Find where the given text appears and provide that cell's center as [X, Y] coordinate. 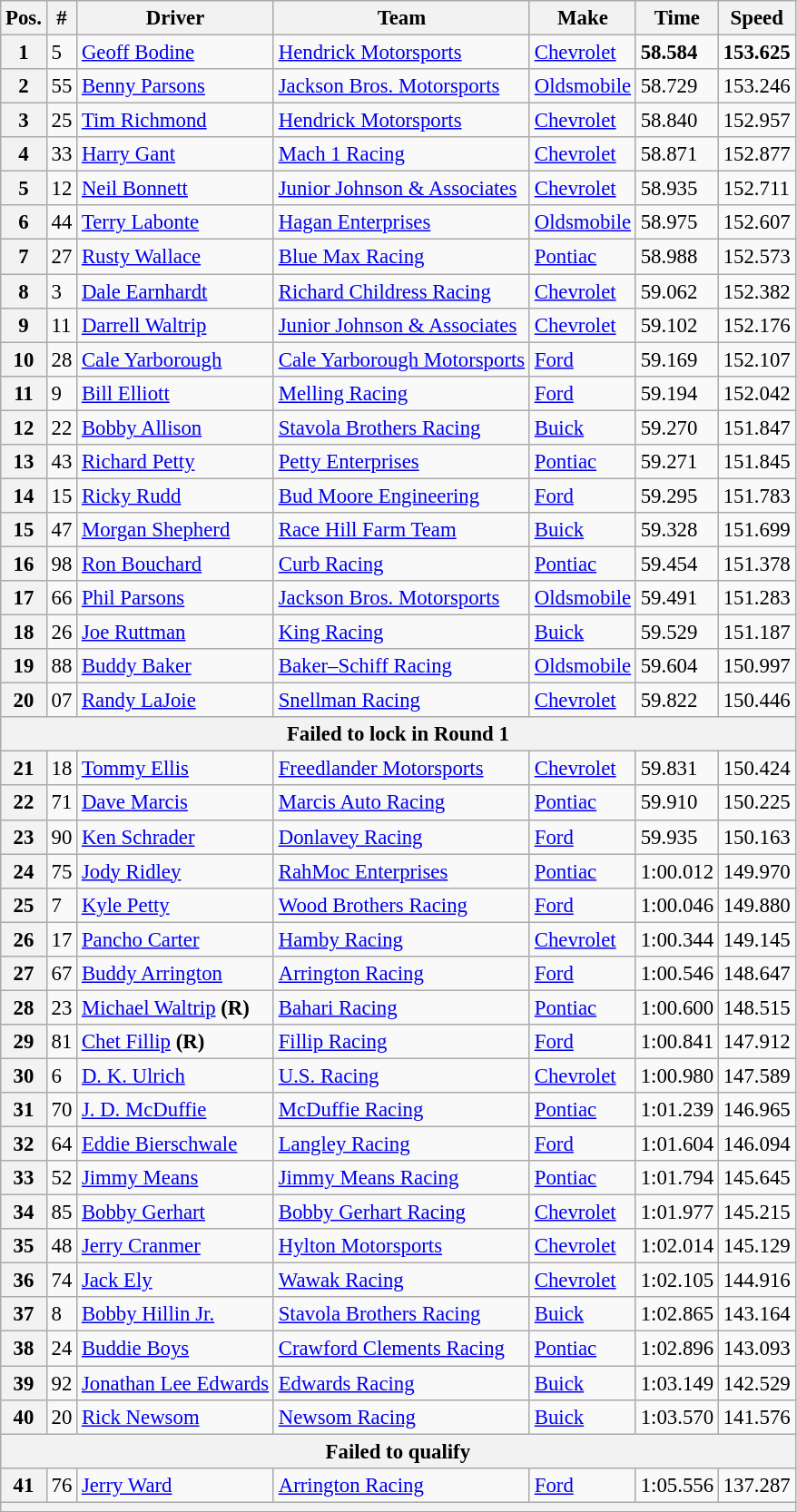
21 [24, 769]
Bobby Hillin Jr. [176, 1315]
Petty Enterprises [401, 462]
144.916 [757, 1281]
Crawford Clements Racing [401, 1349]
# [62, 18]
1:01.239 [677, 1110]
59.822 [677, 701]
149.880 [757, 905]
146.965 [757, 1110]
Terry Labonte [176, 222]
Bahari Racing [401, 1007]
59.328 [677, 530]
81 [62, 1042]
Phil Parsons [176, 598]
152.176 [757, 325]
2 [24, 86]
McDuffie Racing [401, 1110]
1:00.546 [677, 974]
Melling Racing [401, 393]
1:00.046 [677, 905]
Hylton Motorsports [401, 1246]
Neil Bonnett [176, 189]
1:05.556 [677, 1485]
Benny Parsons [176, 86]
Geoff Bodine [176, 53]
Jimmy Means Racing [401, 1178]
40 [24, 1417]
1:02.014 [677, 1246]
Failed to qualify [398, 1451]
147.589 [757, 1075]
146.094 [757, 1144]
1:00.980 [677, 1075]
55 [62, 86]
34 [24, 1213]
Richard Petty [176, 462]
59.910 [677, 803]
92 [62, 1383]
152.711 [757, 189]
Michael Waltrip (R) [176, 1007]
74 [62, 1281]
Donlavey Racing [401, 837]
1:00.600 [677, 1007]
Hagan Enterprises [401, 222]
1:00.344 [677, 939]
Harry Gant [176, 154]
Hamby Racing [401, 939]
148.515 [757, 1007]
148.647 [757, 974]
58.935 [677, 189]
66 [62, 598]
30 [24, 1075]
Mach 1 Racing [401, 154]
85 [62, 1213]
152.107 [757, 359]
Baker–Schiff Racing [401, 666]
150.424 [757, 769]
Darrell Waltrip [176, 325]
151.283 [757, 598]
149.970 [757, 871]
90 [62, 837]
98 [62, 564]
39 [24, 1383]
Driver [176, 18]
151.378 [757, 564]
38 [24, 1349]
52 [62, 1178]
47 [62, 530]
Buddy Arrington [176, 974]
Buddie Boys [176, 1349]
Bobby Gerhart [176, 1213]
Richard Childress Racing [401, 291]
1:00.012 [677, 871]
58.871 [677, 154]
Freedlander Motorsports [401, 769]
1:03.570 [677, 1417]
41 [24, 1485]
J. D. McDuffie [176, 1110]
70 [62, 1110]
Ricky Rudd [176, 496]
32 [24, 1144]
1:01.794 [677, 1178]
59.270 [677, 427]
145.129 [757, 1246]
43 [62, 462]
Dave Marcis [176, 803]
Tim Richmond [176, 121]
143.093 [757, 1349]
31 [24, 1110]
1:00.841 [677, 1042]
1:02.896 [677, 1349]
59.295 [677, 496]
145.645 [757, 1178]
Newsom Racing [401, 1417]
150.446 [757, 701]
Tommy Ellis [176, 769]
Edwards Racing [401, 1383]
152.957 [757, 121]
151.783 [757, 496]
152.877 [757, 154]
35 [24, 1246]
King Racing [401, 633]
59.454 [677, 564]
152.042 [757, 393]
13 [24, 462]
Failed to lock in Round 1 [398, 734]
59.271 [677, 462]
Jack Ely [176, 1281]
37 [24, 1315]
88 [62, 666]
RahMoc Enterprises [401, 871]
Rusty Wallace [176, 257]
59.169 [677, 359]
147.912 [757, 1042]
59.102 [677, 325]
Jerry Cranmer [176, 1246]
Snellman Racing [401, 701]
Time [677, 18]
141.576 [757, 1417]
152.607 [757, 222]
29 [24, 1042]
1:02.105 [677, 1281]
Rick Newsom [176, 1417]
Cale Yarborough Motorsports [401, 359]
Bud Moore Engineering [401, 496]
Ron Bouchard [176, 564]
151.847 [757, 427]
D. K. Ulrich [176, 1075]
59.491 [677, 598]
58.975 [677, 222]
59.604 [677, 666]
150.997 [757, 666]
Marcis Auto Racing [401, 803]
1 [24, 53]
Make [583, 18]
4 [24, 154]
Dale Earnhardt [176, 291]
Blue Max Racing [401, 257]
145.215 [757, 1213]
153.246 [757, 86]
10 [24, 359]
151.699 [757, 530]
Kyle Petty [176, 905]
U.S. Racing [401, 1075]
59.194 [677, 393]
Wood Brothers Racing [401, 905]
Cale Yarborough [176, 359]
149.145 [757, 939]
Jonathan Lee Edwards [176, 1383]
59.529 [677, 633]
59.831 [677, 769]
1:03.149 [677, 1383]
Chet Fillip (R) [176, 1042]
58.840 [677, 121]
Bill Elliott [176, 393]
150.163 [757, 837]
75 [62, 871]
1:01.604 [677, 1144]
1:02.865 [677, 1315]
151.187 [757, 633]
59.935 [677, 837]
14 [24, 496]
Eddie Bierschwale [176, 1144]
Curb Racing [401, 564]
67 [62, 974]
58.584 [677, 53]
Morgan Shepherd [176, 530]
16 [24, 564]
137.287 [757, 1485]
Ken Schrader [176, 837]
153.625 [757, 53]
48 [62, 1246]
19 [24, 666]
Fillip Racing [401, 1042]
59.062 [677, 291]
Jerry Ward [176, 1485]
Jimmy Means [176, 1178]
07 [62, 701]
71 [62, 803]
Langley Racing [401, 1144]
Joe Ruttman [176, 633]
Bobby Gerhart Racing [401, 1213]
150.225 [757, 803]
Jody Ridley [176, 871]
152.382 [757, 291]
142.529 [757, 1383]
Bobby Allison [176, 427]
Pancho Carter [176, 939]
58.729 [677, 86]
64 [62, 1144]
44 [62, 222]
Randy LaJoie [176, 701]
Race Hill Farm Team [401, 530]
Wawak Racing [401, 1281]
Pos. [24, 18]
36 [24, 1281]
151.845 [757, 462]
58.988 [677, 257]
1:01.977 [677, 1213]
Buddy Baker [176, 666]
76 [62, 1485]
143.164 [757, 1315]
Speed [757, 18]
Team [401, 18]
152.573 [757, 257]
